From the cell containing the given text, extract its center point as (x, y) coordinate. 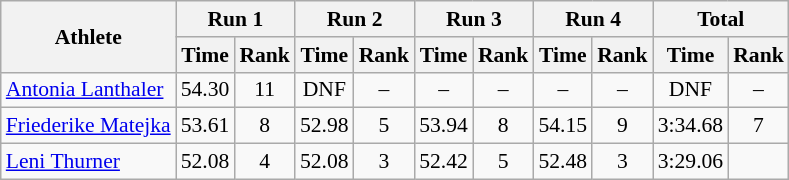
Athlete (88, 36)
4 (264, 162)
52.42 (444, 162)
Friederike Matejka (88, 126)
53.94 (444, 126)
54.15 (562, 126)
53.61 (206, 126)
3:34.68 (690, 126)
3:29.06 (690, 162)
Run 1 (236, 19)
52.98 (324, 126)
Run 2 (354, 19)
Run 3 (474, 19)
Run 4 (592, 19)
Leni Thurner (88, 162)
Total (721, 19)
11 (264, 90)
Antonia Lanthaler (88, 90)
54.30 (206, 90)
9 (622, 126)
7 (758, 126)
52.48 (562, 162)
